Pinpoint the cell where the given text exists, returning its [X, Y] midpoint coordinate. 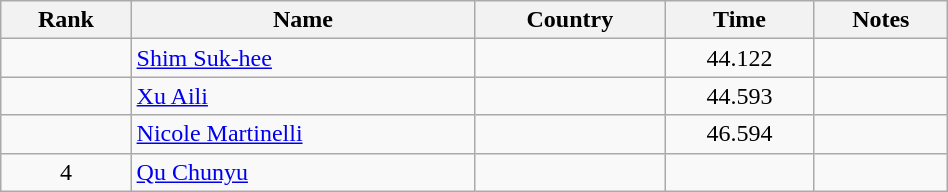
Shim Suk-hee [303, 58]
Time [740, 20]
Notes [880, 20]
Country [570, 20]
46.594 [740, 134]
Rank [66, 20]
Xu Aili [303, 96]
44.122 [740, 58]
4 [66, 172]
Nicole Martinelli [303, 134]
Name [303, 20]
Qu Chunyu [303, 172]
44.593 [740, 96]
